Return the (X, Y) coordinate for the center point of the cell that contains the specified text.  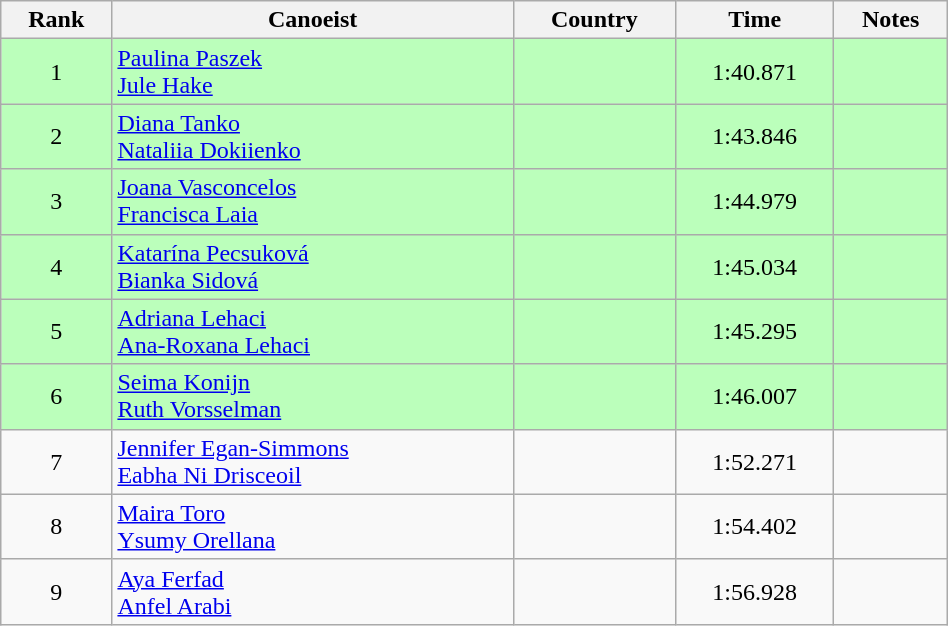
Jennifer Egan-SimmonsEabha Ni Drisceoil (313, 462)
1:52.271 (754, 462)
1:46.007 (754, 396)
Canoeist (313, 20)
8 (56, 526)
Rank (56, 20)
Maira ToroYsumy Orellana (313, 526)
4 (56, 266)
1 (56, 72)
Country (594, 20)
1:45.295 (754, 332)
1:56.928 (754, 592)
Katarína PecsukováBianka Sidová (313, 266)
6 (56, 396)
2 (56, 136)
Notes (890, 20)
9 (56, 592)
Seima KonijnRuth Vorsselman (313, 396)
1:45.034 (754, 266)
7 (56, 462)
1:40.871 (754, 72)
Adriana LehaciAna-Roxana Lehaci (313, 332)
1:44.979 (754, 202)
3 (56, 202)
1:54.402 (754, 526)
Aya FerfadAnfel Arabi (313, 592)
Time (754, 20)
Joana VasconcelosFrancisca Laia (313, 202)
1:43.846 (754, 136)
5 (56, 332)
Paulina PaszekJule Hake (313, 72)
Diana TankoNataliia Dokiienko (313, 136)
